Capture the cell that displays the provided text and extract its [x, y] central coordinate. 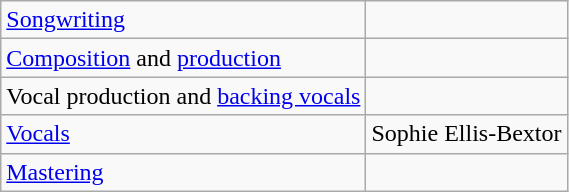
Composition and production [184, 58]
Mastering [184, 172]
Vocal production and backing vocals [184, 96]
Songwriting [184, 20]
Sophie Ellis-Bextor [466, 134]
Vocals [184, 134]
